Capture the cell that displays the provided text and extract its (x, y) central coordinate. 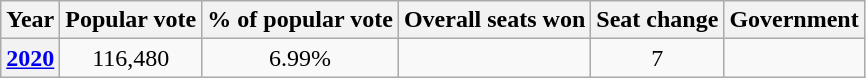
7 (658, 58)
% of popular vote (300, 20)
Government (794, 20)
Overall seats won (494, 20)
Year (30, 20)
116,480 (131, 58)
6.99% (300, 58)
2020 (30, 58)
Popular vote (131, 20)
Seat change (658, 20)
